Scan for the cell matching the given text and deliver its [x, y] coordinate at center. 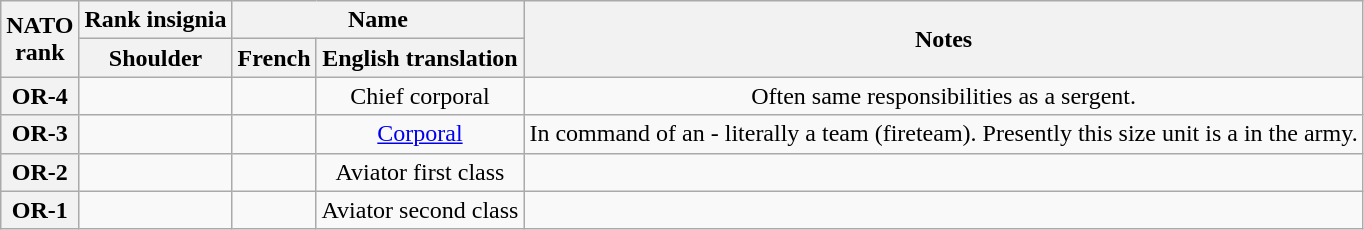
Notes [944, 39]
NATOrank [40, 39]
In command of an - literally a team (fireteam). Presently this size unit is a in the army. [944, 134]
Chief corporal [420, 96]
Name [378, 20]
French [274, 58]
OR-1 [40, 210]
OR-4 [40, 96]
Often same responsibilities as a sergent. [944, 96]
Aviator second class [420, 210]
Shoulder [156, 58]
Corporal [420, 134]
OR-2 [40, 172]
English translation [420, 58]
Rank insignia [156, 20]
Aviator first class [420, 172]
OR-3 [40, 134]
